Find where the given text appears and provide that cell's center as (X, Y) coordinate. 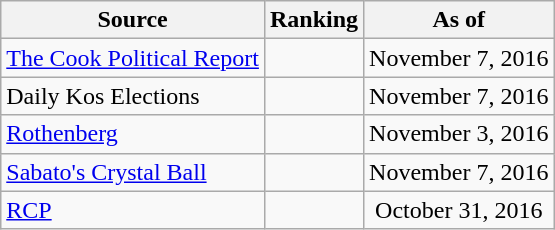
October 31, 2016 (459, 210)
RCP (133, 210)
As of (459, 20)
Source (133, 20)
November 3, 2016 (459, 134)
The Cook Political Report (133, 58)
Sabato's Crystal Ball (133, 172)
Rothenberg (133, 134)
Daily Kos Elections (133, 96)
Ranking (314, 20)
